Scan for the cell matching the given text and deliver its [X, Y] coordinate at center. 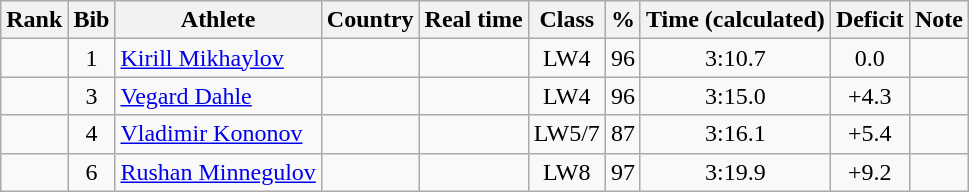
Rank [34, 20]
+5.4 [870, 134]
3:16.1 [735, 134]
+4.3 [870, 96]
Vegard Dahle [218, 96]
Vladimir Kononov [218, 134]
Bib [92, 20]
% [622, 20]
Note [938, 20]
0.0 [870, 58]
+9.2 [870, 172]
3:15.0 [735, 96]
LW5/7 [566, 134]
Class [566, 20]
4 [92, 134]
6 [92, 172]
Kirill Mikhaylov [218, 58]
Country [370, 20]
3:10.7 [735, 58]
Athlete [218, 20]
97 [622, 172]
3 [92, 96]
Real time [474, 20]
Deficit [870, 20]
1 [92, 58]
3:19.9 [735, 172]
Rushan Minnegulov [218, 172]
LW8 [566, 172]
Time (calculated) [735, 20]
87 [622, 134]
